Return the (X, Y) coordinate for the center point of the cell that contains the specified text.  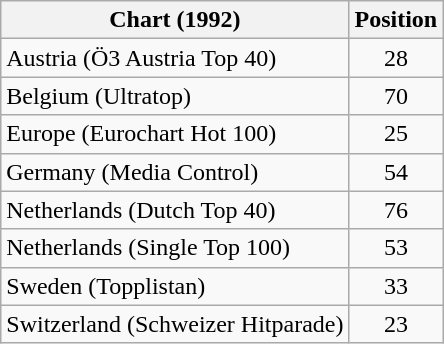
Belgium (Ultratop) (175, 96)
Netherlands (Dutch Top 40) (175, 210)
25 (396, 134)
Germany (Media Control) (175, 172)
76 (396, 210)
Austria (Ö3 Austria Top 40) (175, 58)
Sweden (Topplistan) (175, 286)
70 (396, 96)
Chart (1992) (175, 20)
53 (396, 248)
33 (396, 286)
Position (396, 20)
23 (396, 324)
54 (396, 172)
Netherlands (Single Top 100) (175, 248)
Europe (Eurochart Hot 100) (175, 134)
28 (396, 58)
Switzerland (Schweizer Hitparade) (175, 324)
